Provide the (x, y) coordinate of the cell's center where the given text is located.  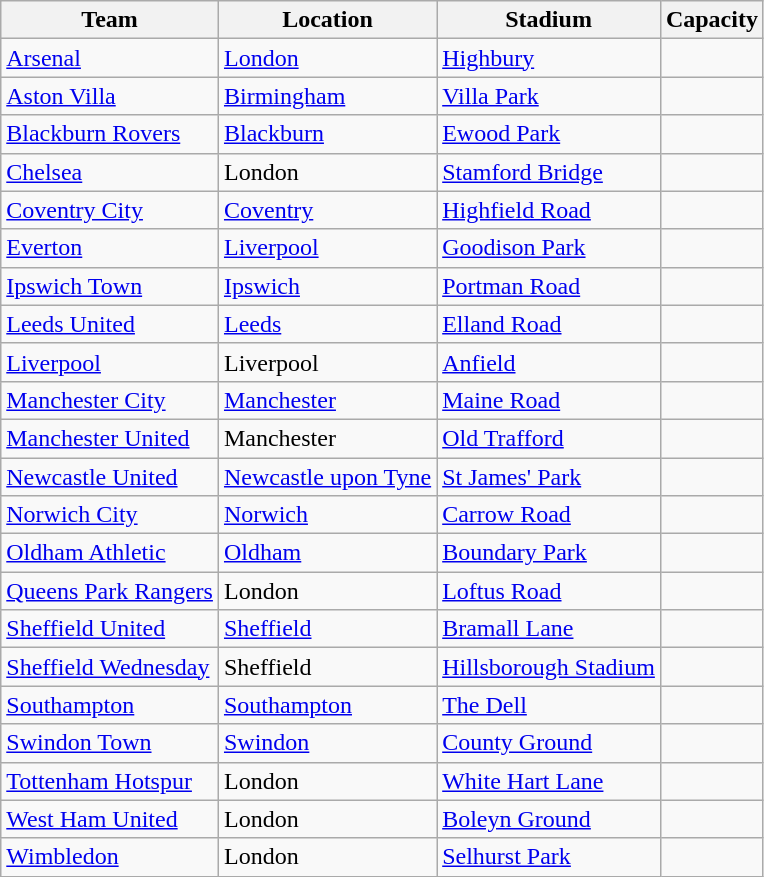
Boleyn Ground (549, 819)
Carrow Road (549, 515)
Ipswich (327, 286)
Ewood Park (549, 134)
Stadium (549, 20)
Sheffield United (110, 629)
Highbury (549, 58)
Location (327, 20)
Stamford Bridge (549, 172)
Chelsea (110, 172)
Team (110, 20)
Swindon (327, 743)
Bramall Lane (549, 629)
Queens Park Rangers (110, 591)
Norwich City (110, 515)
Goodison Park (549, 248)
Leeds (327, 324)
Elland Road (549, 324)
County Ground (549, 743)
Loftus Road (549, 591)
Portman Road (549, 286)
Coventry City (110, 210)
Birmingham (327, 96)
Everton (110, 248)
Capacity (712, 20)
Coventry (327, 210)
Manchester City (110, 400)
Highfield Road (549, 210)
White Hart Lane (549, 781)
Newcastle upon Tyne (327, 477)
Manchester United (110, 438)
Maine Road (549, 400)
St James' Park (549, 477)
Swindon Town (110, 743)
Leeds United (110, 324)
Arsenal (110, 58)
Newcastle United (110, 477)
Oldham (327, 553)
Hillsborough Stadium (549, 667)
Blackburn (327, 134)
Tottenham Hotspur (110, 781)
Wimbledon (110, 857)
Boundary Park (549, 553)
Norwich (327, 515)
Blackburn Rovers (110, 134)
Anfield (549, 362)
West Ham United (110, 819)
The Dell (549, 705)
Oldham Athletic (110, 553)
Old Trafford (549, 438)
Ipswich Town (110, 286)
Sheffield Wednesday (110, 667)
Selhurst Park (549, 857)
Villa Park (549, 96)
Aston Villa (110, 96)
